Locate the cell with the specified text and output its [X, Y] center coordinate. 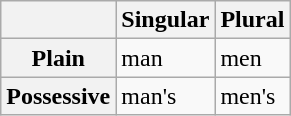
man's [166, 96]
man [166, 58]
Plural [252, 20]
Singular [166, 20]
men's [252, 96]
men [252, 58]
Possessive [58, 96]
Plain [58, 58]
